Determine the (X, Y) coordinate at the center of the cell enclosing the given text.  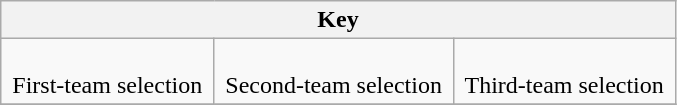
Second-team selection (334, 72)
Key (338, 20)
First-team selection (108, 72)
Third-team selection (564, 72)
